Provide the (x, y) coordinate of the cell's center where the given text is located.  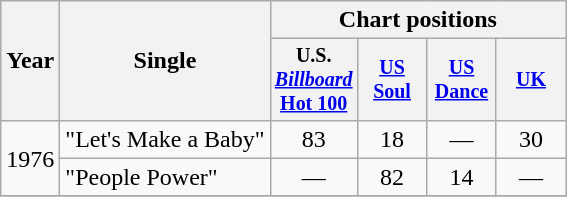
Year (30, 61)
30 (530, 139)
18 (392, 139)
14 (462, 177)
"People Power" (165, 177)
"Let's Make a Baby" (165, 139)
Single (165, 61)
Chart positions (418, 20)
UK (530, 80)
83 (314, 139)
1976 (30, 158)
USDance (462, 80)
USSoul (392, 80)
U.S. Billboard Hot 100 (314, 80)
82 (392, 177)
